Return (X, Y) of the center of cell containing provided text 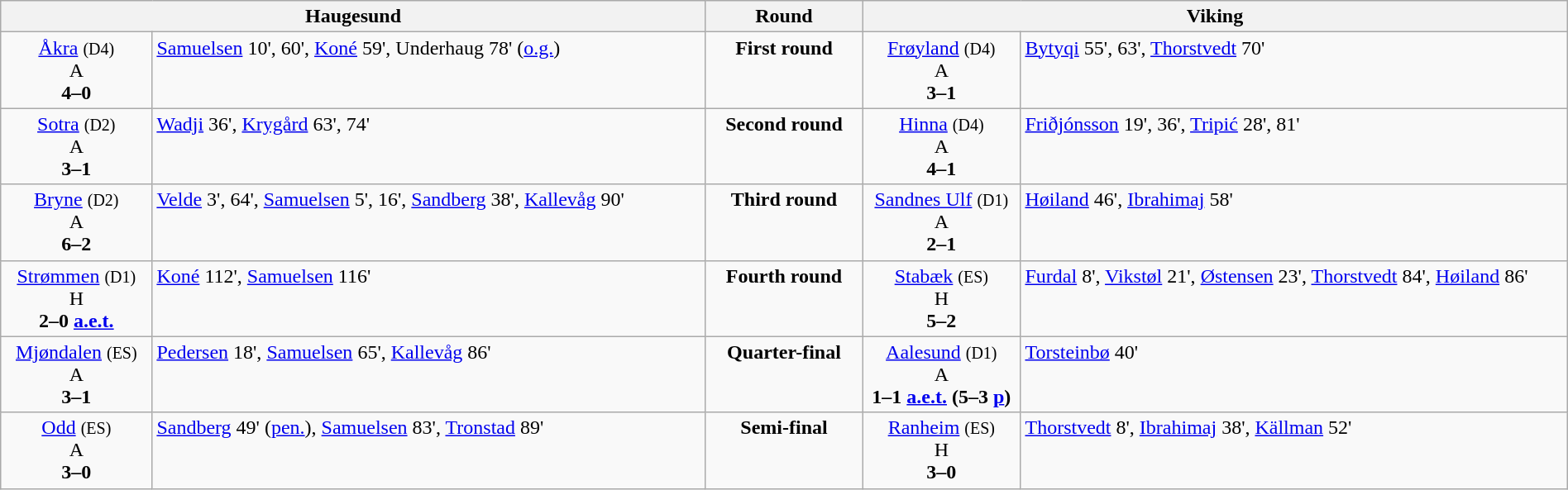
Odd (ES)A3–0 (76, 450)
Round (784, 17)
Mjøndalen (ES)A3–1 (76, 374)
Velde 3', 64', Samuelsen 5', 16', Sandberg 38', Kallevåg 90' (428, 222)
Haugesund (354, 17)
Sotra (D2)A3–1 (76, 146)
Semi-final (784, 450)
Wadji 36', Krygård 63', 74' (428, 146)
Samuelsen 10', 60', Koné 59', Underhaug 78' (o.g.) (428, 70)
Quarter-final (784, 374)
Hinna (D4)A4–1 (941, 146)
Sandberg 49' (pen.), Samuelsen 83', Tronstad 89' (428, 450)
Furdal 8', Vikstøl 21', Østensen 23', Thorstvedt 84', Høiland 86' (1293, 298)
Strømmen (D1)H2–0 a.e.t. (76, 298)
Frøyland (D4)A3–1 (941, 70)
Third round (784, 222)
Torsteinbø 40' (1293, 374)
Sandnes Ulf (D1)A2–1 (941, 222)
Aalesund (D1)A1–1 a.e.t. (5–3 p) (941, 374)
Bytyqi 55', 63', Thorstvedt 70' (1293, 70)
Second round (784, 146)
First round (784, 70)
Stabæk (ES)H5–2 (941, 298)
Bryne (D2)A6–2 (76, 222)
Thorstvedt 8', Ibrahimaj 38', Källman 52' (1293, 450)
Friðjónsson 19', 36', Tripić 28', 81' (1293, 146)
Fourth round (784, 298)
Pedersen 18', Samuelsen 65', Kallevåg 86' (428, 374)
Høiland 46', Ibrahimaj 58' (1293, 222)
Viking (1216, 17)
Åkra (D4)A4–0 (76, 70)
Ranheim (ES)H3–0 (941, 450)
Koné 112', Samuelsen 116' (428, 298)
